Determine the (X, Y) coordinate at the center of the cell enclosing the given text.  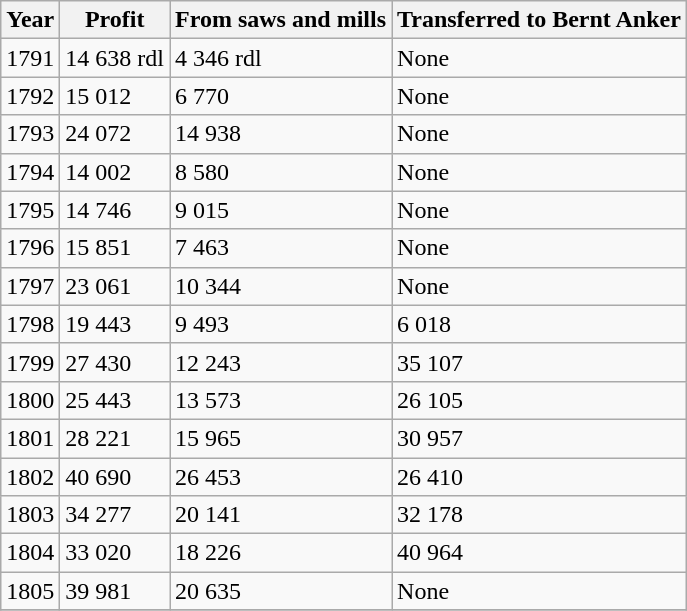
10 344 (281, 286)
Year (30, 20)
33 020 (115, 553)
From saws and mills (281, 20)
6 770 (281, 96)
14 938 (281, 134)
1793 (30, 134)
15 965 (281, 438)
34 277 (115, 515)
1796 (30, 248)
1797 (30, 286)
13 573 (281, 400)
26 105 (540, 400)
1802 (30, 477)
27 430 (115, 362)
15 012 (115, 96)
20 141 (281, 515)
8 580 (281, 172)
4 346 rdl (281, 58)
1795 (30, 210)
28 221 (115, 438)
Transferred to Bernt Anker (540, 20)
7 463 (281, 248)
30 957 (540, 438)
24 072 (115, 134)
1801 (30, 438)
1791 (30, 58)
40 690 (115, 477)
9 493 (281, 324)
40 964 (540, 553)
35 107 (540, 362)
20 635 (281, 591)
15 851 (115, 248)
1794 (30, 172)
25 443 (115, 400)
18 226 (281, 553)
1799 (30, 362)
19 443 (115, 324)
14 002 (115, 172)
1803 (30, 515)
32 178 (540, 515)
39 981 (115, 591)
1804 (30, 553)
6 018 (540, 324)
26 453 (281, 477)
14 746 (115, 210)
1805 (30, 591)
23 061 (115, 286)
1798 (30, 324)
1800 (30, 400)
9 015 (281, 210)
1792 (30, 96)
14 638 rdl (115, 58)
12 243 (281, 362)
Profit (115, 20)
26 410 (540, 477)
